Scan for the cell matching the given text and deliver its (X, Y) coordinate at center. 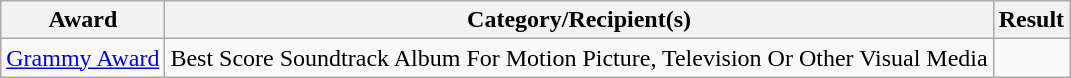
Award (83, 20)
Grammy Award (83, 58)
Category/Recipient(s) (579, 20)
Best Score Soundtrack Album For Motion Picture, Television Or Other Visual Media (579, 58)
Result (1031, 20)
